From the cell containing the given text, extract its center point as [x, y] coordinate. 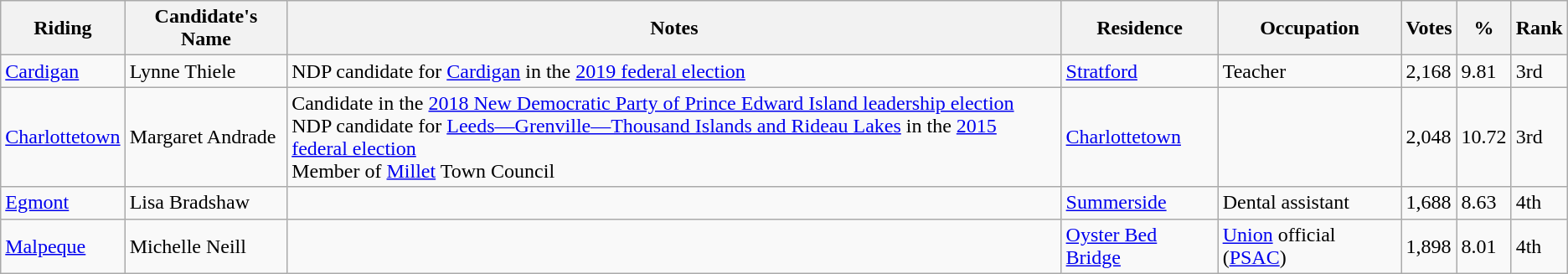
Dental assistant [1310, 203]
2,048 [1429, 137]
1,688 [1429, 203]
Oyster Bed Bridge [1139, 246]
NDP candidate for Cardigan in the 2019 federal election [674, 71]
Notes [674, 28]
Summerside [1139, 203]
% [1484, 28]
8.63 [1484, 203]
Malpeque [63, 246]
10.72 [1484, 137]
Votes [1429, 28]
9.81 [1484, 71]
Lynne Thiele [206, 71]
Stratford [1139, 71]
Union official (PSAC) [1310, 246]
8.01 [1484, 246]
Michelle Neill [206, 246]
Egmont [63, 203]
2,168 [1429, 71]
Candidate's Name [206, 28]
Teacher [1310, 71]
Rank [1540, 28]
Margaret Andrade [206, 137]
Lisa Bradshaw [206, 203]
Cardigan [63, 71]
Residence [1139, 28]
Occupation [1310, 28]
Riding [63, 28]
1,898 [1429, 246]
